Detect which cell encompasses the target text, then output its (X, Y) center coordinate. 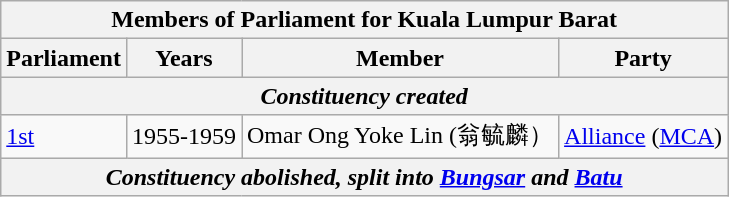
Constituency abolished, split into Bungsar and Batu (364, 177)
Members of Parliament for Kuala Lumpur Barat (364, 20)
1st (64, 136)
Member (400, 58)
Years (184, 58)
Alliance (MCA) (644, 136)
Omar Ong Yoke Lin (翁毓麟） (400, 136)
1955-1959 (184, 136)
Parliament (64, 58)
Constituency created (364, 96)
Party (644, 58)
